From the cell containing the given text, extract its center point as [x, y] coordinate. 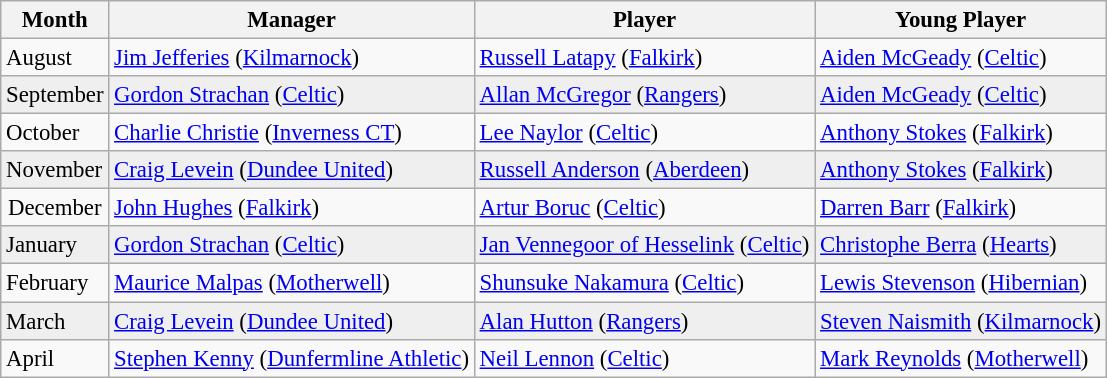
September [55, 95]
November [55, 170]
February [55, 283]
Jan Vennegoor of Hesselink (Celtic) [644, 245]
March [55, 321]
Maurice Malpas (Motherwell) [292, 283]
Shunsuke Nakamura (Celtic) [644, 283]
Allan McGregor (Rangers) [644, 95]
Player [644, 20]
Charlie Christie (Inverness CT) [292, 133]
August [55, 58]
John Hughes (Falkirk) [292, 208]
Neil Lennon (Celtic) [644, 358]
Stephen Kenny (Dunfermline Athletic) [292, 358]
Jim Jefferies (Kilmarnock) [292, 58]
Manager [292, 20]
January [55, 245]
Alan Hutton (Rangers) [644, 321]
Lewis Stevenson (Hibernian) [961, 283]
Artur Boruc (Celtic) [644, 208]
Month [55, 20]
Young Player [961, 20]
October [55, 133]
Russell Anderson (Aberdeen) [644, 170]
April [55, 358]
Russell Latapy (Falkirk) [644, 58]
December [55, 208]
Mark Reynolds (Motherwell) [961, 358]
Christophe Berra (Hearts) [961, 245]
Darren Barr (Falkirk) [961, 208]
Lee Naylor (Celtic) [644, 133]
Steven Naismith (Kilmarnock) [961, 321]
